Scan for the cell matching the given text and deliver its (x, y) coordinate at center. 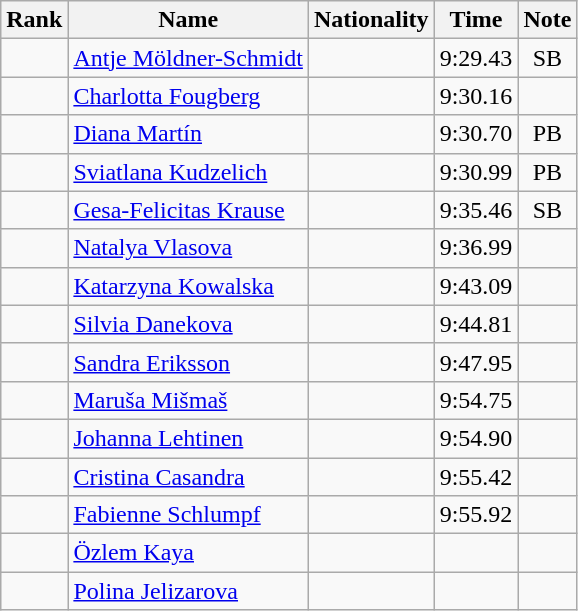
9:54.75 (476, 400)
9:43.09 (476, 286)
Cristina Casandra (188, 477)
Antje Möldner-Schmidt (188, 58)
Maruša Mišmaš (188, 400)
Johanna Lehtinen (188, 438)
Polina Jelizarova (188, 591)
9:54.90 (476, 438)
9:30.70 (476, 134)
Sviatlana Kudzelich (188, 172)
9:29.43 (476, 58)
Özlem Kaya (188, 553)
Time (476, 20)
9:35.46 (476, 210)
9:47.95 (476, 362)
Fabienne Schlumpf (188, 515)
9:55.92 (476, 515)
Charlotta Fougberg (188, 96)
Gesa-Felicitas Krause (188, 210)
Sandra Eriksson (188, 362)
Rank (34, 20)
9:30.16 (476, 96)
Name (188, 20)
Katarzyna Kowalska (188, 286)
Note (548, 20)
9:30.99 (476, 172)
Nationality (371, 20)
Silvia Danekova (188, 324)
9:55.42 (476, 477)
9:36.99 (476, 248)
Natalya Vlasova (188, 248)
Diana Martín (188, 134)
9:44.81 (476, 324)
